Output the [X, Y] coordinate of the center of the cell containing the given text.  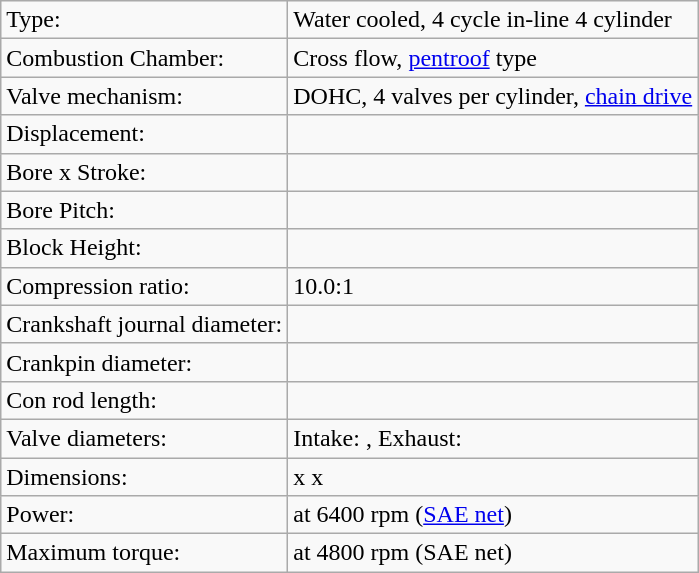
at 6400 rpm (SAE net) [493, 515]
Water cooled, 4 cycle in-line 4 cylinder [493, 20]
x x [493, 477]
Bore x Stroke: [144, 172]
Type: [144, 20]
10.0:1 [493, 286]
Block Height: [144, 248]
Crankshaft journal diameter: [144, 324]
Bore Pitch: [144, 210]
Crankpin diameter: [144, 362]
Intake: , Exhaust: [493, 438]
Valve mechanism: [144, 96]
Valve diameters: [144, 438]
Con rod length: [144, 400]
at 4800 rpm (SAE net) [493, 553]
Cross flow, pentroof type [493, 58]
Power: [144, 515]
DOHC, 4 valves per cylinder, chain drive [493, 96]
Compression ratio: [144, 286]
Dimensions: [144, 477]
Combustion Chamber: [144, 58]
Maximum torque: [144, 553]
Displacement: [144, 134]
